Output the [X, Y] coordinate of the center of the cell containing the given text.  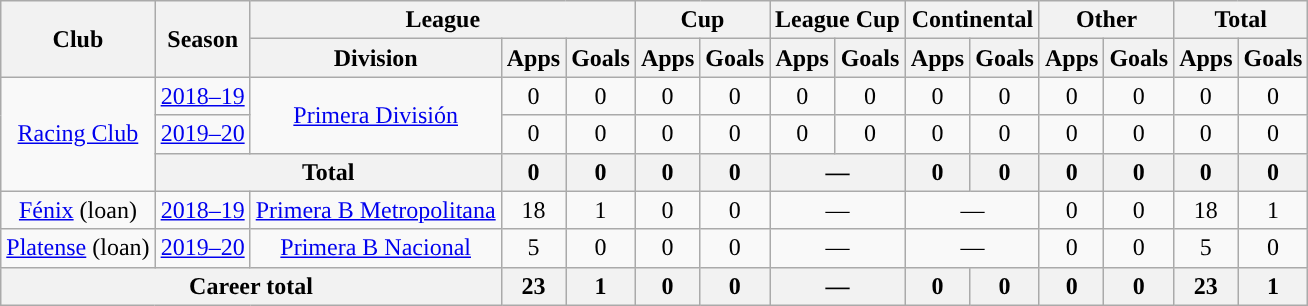
Fénix (loan) [78, 210]
League [442, 20]
Career total [251, 286]
Primera División [376, 115]
Cup [702, 20]
Racing Club [78, 134]
Platense (loan) [78, 248]
Division [376, 58]
Primera B Nacional [376, 248]
League Cup [838, 20]
Club [78, 39]
Season [202, 39]
Other [1106, 20]
Primera B Metropolitana [376, 210]
Continental [972, 20]
